Search for the cell housing the specified text and yield its (X, Y) center coordinate. 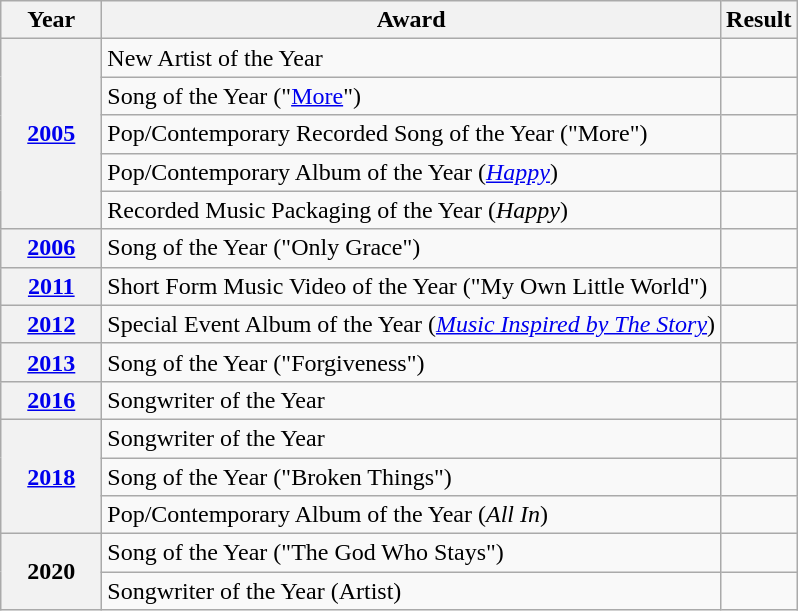
Year (52, 20)
2018 (52, 476)
Result (759, 20)
Pop/Contemporary Album of the Year (All In) (412, 515)
Song of the Year ("More") (412, 96)
2006 (52, 248)
Recorded Music Packaging of the Year (Happy) (412, 210)
2016 (52, 400)
2013 (52, 362)
Pop/Contemporary Album of the Year (Happy) (412, 172)
New Artist of the Year (412, 58)
Song of the Year ("Forgiveness") (412, 362)
Short Form Music Video of the Year ("My Own Little World") (412, 286)
Award (412, 20)
2011 (52, 286)
Song of the Year ("Only Grace") (412, 248)
Songwriter of the Year (Artist) (412, 591)
2012 (52, 324)
2020 (52, 572)
Special Event Album of the Year (Music Inspired by The Story) (412, 324)
Song of the Year ("The God Who Stays") (412, 553)
2005 (52, 134)
Song of the Year ("Broken Things") (412, 477)
Pop/Contemporary Recorded Song of the Year ("More") (412, 134)
